For the text-containing cell, return its midpoint in [X, Y] coordinate format. 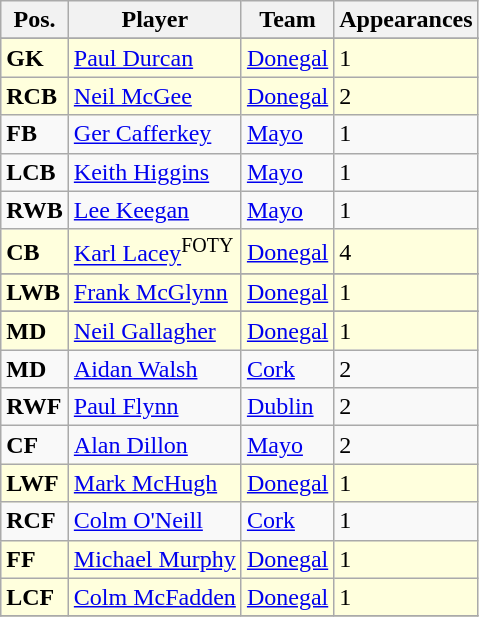
Alan Dillon [154, 445]
Aidan Walsh [154, 369]
Appearances [406, 20]
Keith Higgins [154, 172]
LWB [35, 293]
RWF [35, 407]
4 [406, 252]
Player [154, 20]
Colm McFadden [154, 597]
Neil McGee [154, 96]
FF [35, 559]
Frank McGlynn [154, 293]
Ger Cafferkey [154, 134]
CB [35, 252]
Neil Gallagher [154, 331]
Michael Murphy [154, 559]
RCB [35, 96]
Pos. [35, 20]
Team [287, 20]
Lee Keegan [154, 210]
LCF [35, 597]
FB [35, 134]
GK [35, 58]
Paul Flynn [154, 407]
LWF [35, 483]
Paul Durcan [154, 58]
CF [35, 445]
RCF [35, 521]
Colm O'Neill [154, 521]
Dublin [287, 407]
LCB [35, 172]
RWB [35, 210]
Karl LaceyFOTY [154, 252]
Mark McHugh [154, 483]
